From the cell containing the given text, extract its center point as (x, y) coordinate. 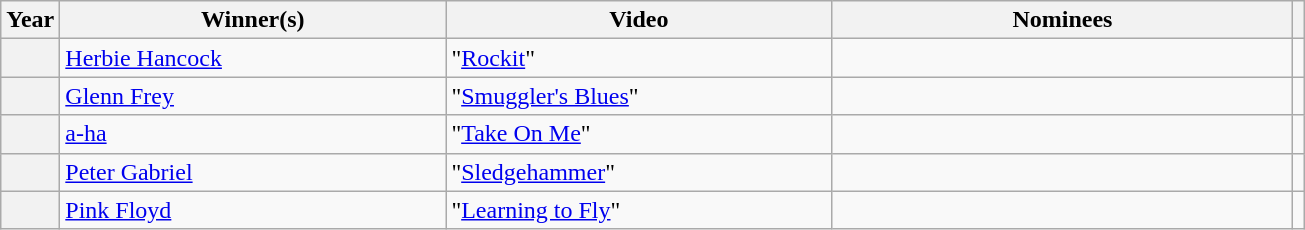
"Smuggler's Blues" (639, 96)
a-ha (253, 134)
Winner(s) (253, 20)
"Sledgehammer" (639, 172)
Nominees (1062, 20)
Pink Floyd (253, 210)
Herbie Hancock (253, 58)
"Rockit" (639, 58)
Year (30, 20)
Video (639, 20)
Glenn Frey (253, 96)
"Learning to Fly" (639, 210)
"Take On Me" (639, 134)
Peter Gabriel (253, 172)
